Provide the [x, y] coordinate of the cell's center where the given text is located.  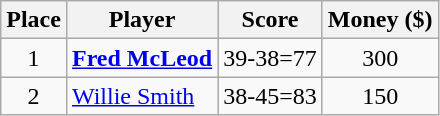
300 [380, 58]
38-45=83 [270, 96]
39-38=77 [270, 58]
Fred McLeod [142, 58]
150 [380, 96]
Money ($) [380, 20]
Willie Smith [142, 96]
1 [34, 58]
Score [270, 20]
Player [142, 20]
2 [34, 96]
Place [34, 20]
